Identify which cell holds the provided text, then report its [x, y] central coordinate. 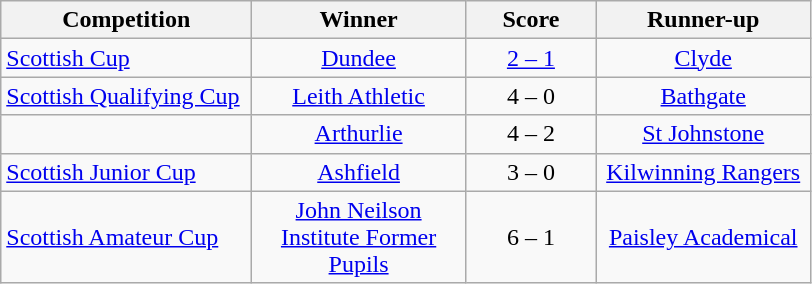
Leith Athletic [359, 96]
Scottish Cup [126, 58]
Runner-up [703, 20]
Scottish Qualifying Cup [126, 96]
Bathgate [703, 96]
Winner [359, 20]
Paisley Academical [703, 237]
Competition [126, 20]
St Johnstone [703, 134]
John Neilson Institute Former Pupils [359, 237]
Scottish Amateur Cup [126, 237]
6 – 1 [530, 237]
Kilwinning Rangers [703, 172]
Ashfield [359, 172]
Clyde [703, 58]
Score [530, 20]
2 – 1 [530, 58]
Arthurlie [359, 134]
4 – 2 [530, 134]
3 – 0 [530, 172]
Dundee [359, 58]
Scottish Junior Cup [126, 172]
4 – 0 [530, 96]
